From the cell containing the given text, extract its center point as (x, y) coordinate. 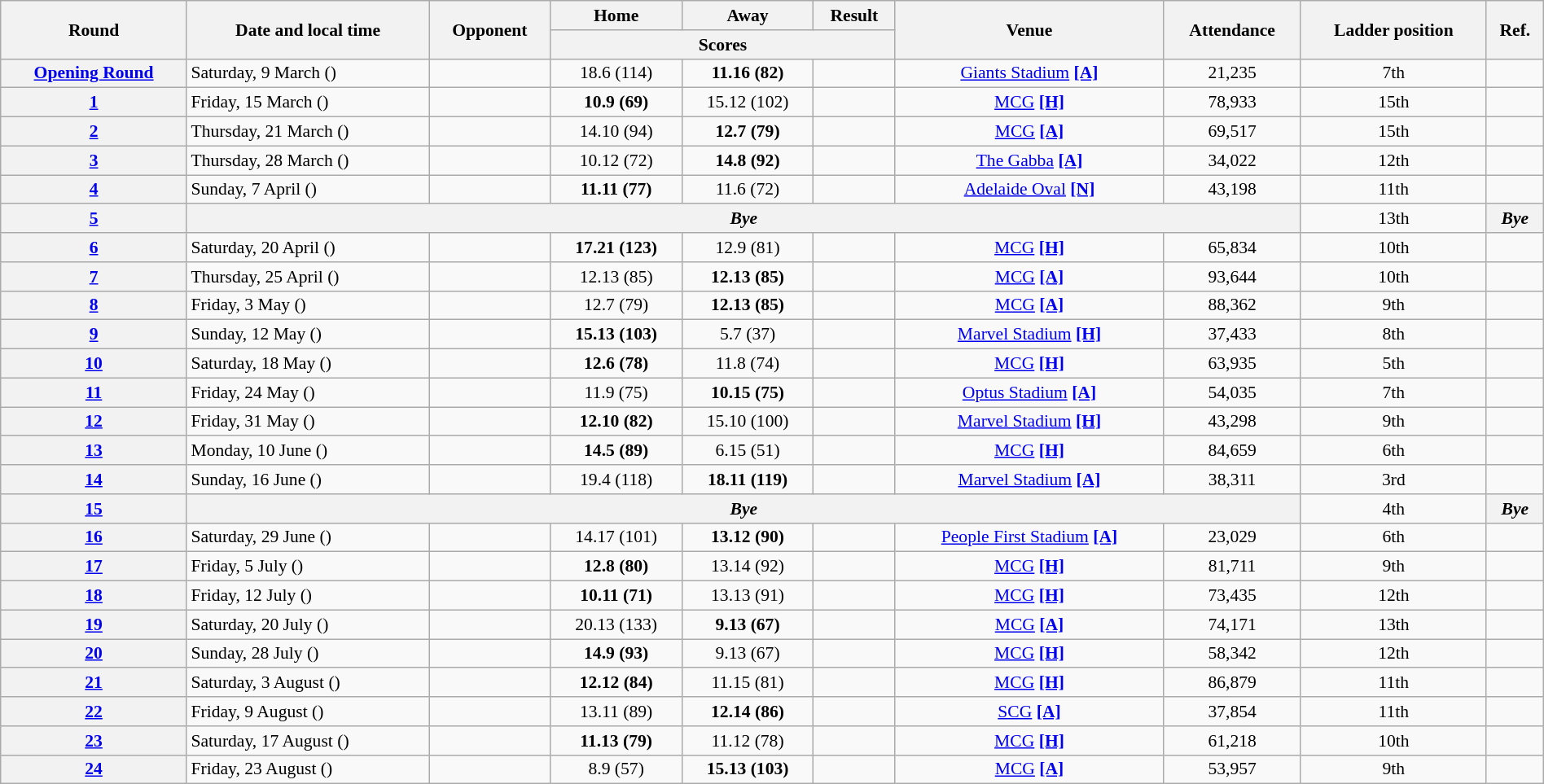
5th (1393, 364)
88,362 (1232, 305)
12.6 (78) (616, 364)
5.7 (37) (748, 335)
12.10 (82) (616, 422)
54,035 (1232, 392)
Friday, 23 August () (308, 769)
Marvel Stadium [A] (1029, 480)
15.12 (102) (748, 103)
3 (94, 160)
Saturday, 9 March () (308, 73)
12.14 (86) (748, 712)
Saturday, 20 July () (308, 624)
10.12 (72) (616, 160)
People First Stadium [A] (1029, 537)
Friday, 15 March () (308, 103)
The Gabba [A] (1029, 160)
20.13 (133) (616, 624)
15.10 (100) (748, 422)
12 (94, 422)
21 (94, 683)
Date and local time (308, 29)
Friday, 12 July () (308, 596)
Friday, 9 August () (308, 712)
Venue (1029, 29)
81,711 (1232, 567)
23,029 (1232, 537)
53,957 (1232, 769)
4 (94, 190)
14.9 (93) (616, 654)
9 (94, 335)
24 (94, 769)
69,517 (1232, 132)
13.11 (89) (616, 712)
8 (94, 305)
Thursday, 28 March () (308, 160)
18 (94, 596)
Monday, 10 June () (308, 451)
10.11 (71) (616, 596)
Giants Stadium [A] (1029, 73)
65,834 (1232, 247)
86,879 (1232, 683)
Ref. (1515, 29)
13.13 (91) (748, 596)
Away (748, 15)
6.15 (51) (748, 451)
5 (94, 219)
11.11 (77) (616, 190)
61,218 (1232, 741)
SCG [A] (1029, 712)
19 (94, 624)
Sunday, 7 April () (308, 190)
Saturday, 18 May () (308, 364)
11.6 (72) (748, 190)
12.9 (81) (748, 247)
21,235 (1232, 73)
Thursday, 25 April () (308, 277)
11.13 (79) (616, 741)
Result (854, 15)
11 (94, 392)
Thursday, 21 March () (308, 132)
8th (1393, 335)
38,311 (1232, 480)
15 (94, 509)
19.4 (118) (616, 480)
73,435 (1232, 596)
16 (94, 537)
22 (94, 712)
18.6 (114) (616, 73)
11.15 (81) (748, 683)
10 (94, 364)
Saturday, 17 August () (308, 741)
Friday, 24 May () (308, 392)
Home (616, 15)
Saturday, 29 June () (308, 537)
Friday, 5 July () (308, 567)
43,298 (1232, 422)
3rd (1393, 480)
17.21 (123) (616, 247)
93,644 (1232, 277)
11.9 (75) (616, 392)
14.17 (101) (616, 537)
74,171 (1232, 624)
Attendance (1232, 29)
11.16 (82) (748, 73)
10.15 (75) (748, 392)
Round (94, 29)
Sunday, 28 July () (308, 654)
Adelaide Oval [N] (1029, 190)
1 (94, 103)
Sunday, 12 May () (308, 335)
20 (94, 654)
8.9 (57) (616, 769)
23 (94, 741)
Scores (723, 45)
10.9 (69) (616, 103)
11.12 (78) (748, 741)
12.12 (84) (616, 683)
78,933 (1232, 103)
14 (94, 480)
Sunday, 16 June () (308, 480)
18.11 (119) (748, 480)
58,342 (1232, 654)
Opening Round (94, 73)
14.5 (89) (616, 451)
2 (94, 132)
12.8 (80) (616, 567)
14.10 (94) (616, 132)
34,022 (1232, 160)
Ladder position (1393, 29)
6 (94, 247)
43,198 (1232, 190)
13.14 (92) (748, 567)
4th (1393, 509)
Friday, 31 May () (308, 422)
Saturday, 20 April () (308, 247)
37,433 (1232, 335)
7 (94, 277)
84,659 (1232, 451)
14.8 (92) (748, 160)
13.12 (90) (748, 537)
Saturday, 3 August () (308, 683)
Friday, 3 May () (308, 305)
11.8 (74) (748, 364)
17 (94, 567)
63,935 (1232, 364)
13 (94, 451)
37,854 (1232, 712)
Optus Stadium [A] (1029, 392)
Opponent (490, 29)
